From the cell containing the given text, extract its center point as [X, Y] coordinate. 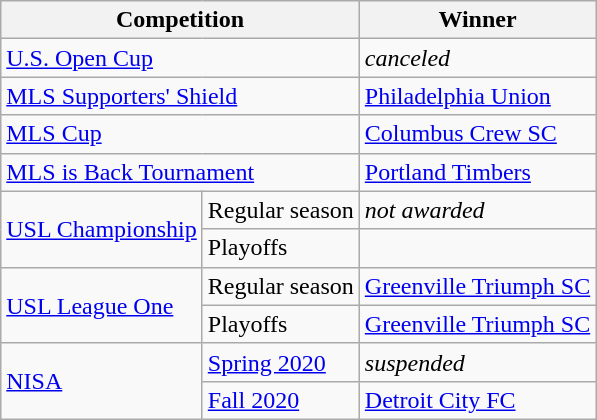
Detroit City FC [477, 400]
Columbus Crew SC [477, 134]
U.S. Open Cup [180, 58]
USL Championship [102, 229]
NISA [102, 381]
MLS is Back Tournament [180, 172]
Fall 2020 [280, 400]
Spring 2020 [280, 362]
Portland Timbers [477, 172]
suspended [477, 362]
USL League One [102, 305]
Competition [180, 20]
not awarded [477, 210]
MLS Cup [180, 134]
MLS Supporters' Shield [180, 96]
Winner [477, 20]
Philadelphia Union [477, 96]
canceled [477, 58]
